Determine the (x, y) coordinate at the center of the cell enclosing the given text.  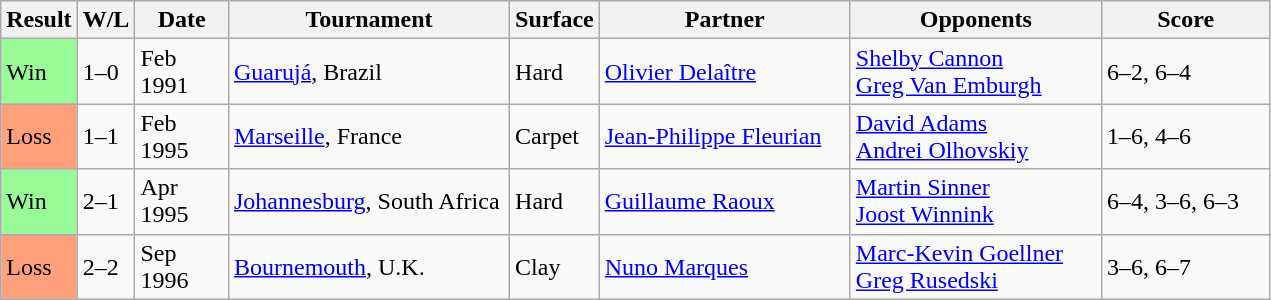
Clay (555, 266)
Carpet (555, 136)
Nuno Marques (724, 266)
Surface (555, 20)
David Adams Andrei Olhovskiy (976, 136)
Bournemouth, U.K. (368, 266)
Date (182, 20)
Apr 1995 (182, 202)
Tournament (368, 20)
1–6, 4–6 (1186, 136)
Opponents (976, 20)
1–0 (106, 72)
Shelby Cannon Greg Van Emburgh (976, 72)
Guarujá, Brazil (368, 72)
2–1 (106, 202)
2–2 (106, 266)
3–6, 6–7 (1186, 266)
Marseille, France (368, 136)
Johannesburg, South Africa (368, 202)
Guillaume Raoux (724, 202)
Olivier Delaître (724, 72)
6–4, 3–6, 6–3 (1186, 202)
Score (1186, 20)
Feb 1991 (182, 72)
Sep 1996 (182, 266)
1–1 (106, 136)
W/L (106, 20)
6–2, 6–4 (1186, 72)
Marc-Kevin Goellner Greg Rusedski (976, 266)
Partner (724, 20)
Result (39, 20)
Feb 1995 (182, 136)
Martin Sinner Joost Winnink (976, 202)
Jean-Philippe Fleurian (724, 136)
